From the cell containing the given text, extract its center point as [x, y] coordinate. 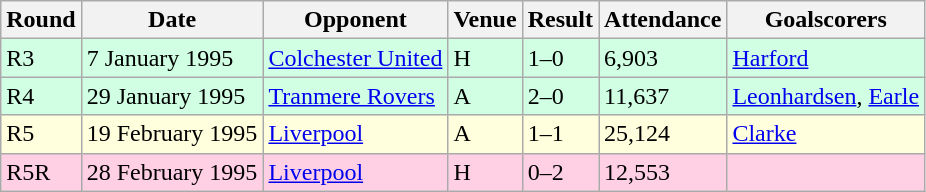
25,124 [663, 134]
28 February 1995 [172, 172]
R3 [41, 58]
Tranmere Rovers [356, 96]
R5 [41, 134]
29 January 1995 [172, 96]
Round [41, 20]
19 February 1995 [172, 134]
R4 [41, 96]
R5R [41, 172]
Goalscorers [826, 20]
2–0 [560, 96]
11,637 [663, 96]
Harford [826, 58]
12,553 [663, 172]
0–2 [560, 172]
Clarke [826, 134]
Venue [485, 20]
Opponent [356, 20]
7 January 1995 [172, 58]
6,903 [663, 58]
Colchester United [356, 58]
Result [560, 20]
Attendance [663, 20]
Leonhardsen, Earle [826, 96]
1–0 [560, 58]
Date [172, 20]
1–1 [560, 134]
